Locate the cell with the specified text and output its [x, y] center coordinate. 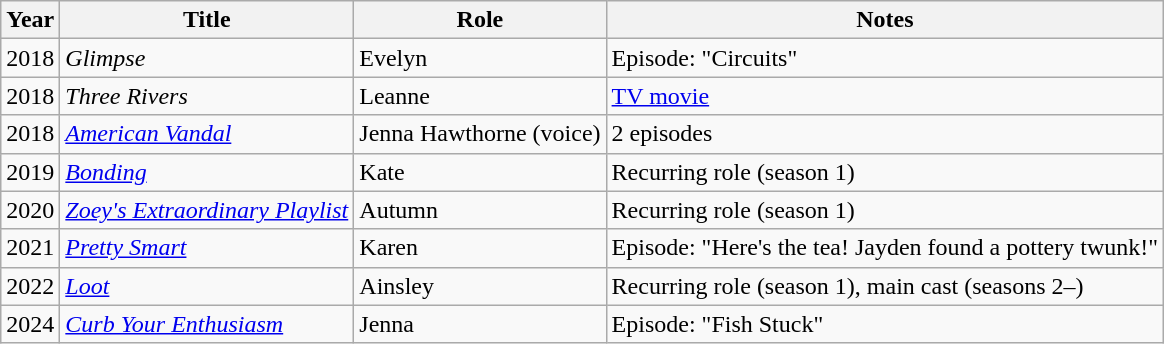
Ainsley [480, 286]
Episode: "Fish Stuck" [884, 324]
2 episodes [884, 134]
Jenna Hawthorne (voice) [480, 134]
TV movie [884, 96]
Recurring role (season 1), main cast (seasons 2–) [884, 286]
Bonding [207, 172]
Jenna [480, 324]
American Vandal [207, 134]
Loot [207, 286]
Kate [480, 172]
2022 [30, 286]
Three Rivers [207, 96]
Zoey's Extraordinary Playlist [207, 210]
Notes [884, 20]
Episode: "Circuits" [884, 58]
Autumn [480, 210]
Episode: "Here's the tea! Jayden found a pottery twunk!" [884, 248]
Karen [480, 248]
Role [480, 20]
2019 [30, 172]
2021 [30, 248]
2024 [30, 324]
2020 [30, 210]
Glimpse [207, 58]
Curb Your Enthusiasm [207, 324]
Year [30, 20]
Title [207, 20]
Evelyn [480, 58]
Leanne [480, 96]
Pretty Smart [207, 248]
